Scan for the cell matching the given text and deliver its [x, y] coordinate at center. 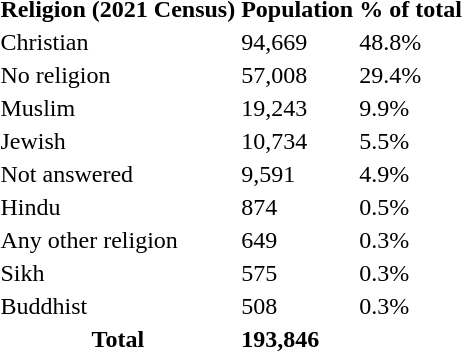
10,734 [298, 141]
508 [298, 306]
19,243 [298, 108]
57,008 [298, 75]
874 [298, 207]
575 [298, 273]
9,591 [298, 174]
649 [298, 240]
94,669 [298, 42]
